Capture the cell that displays the provided text and extract its (X, Y) central coordinate. 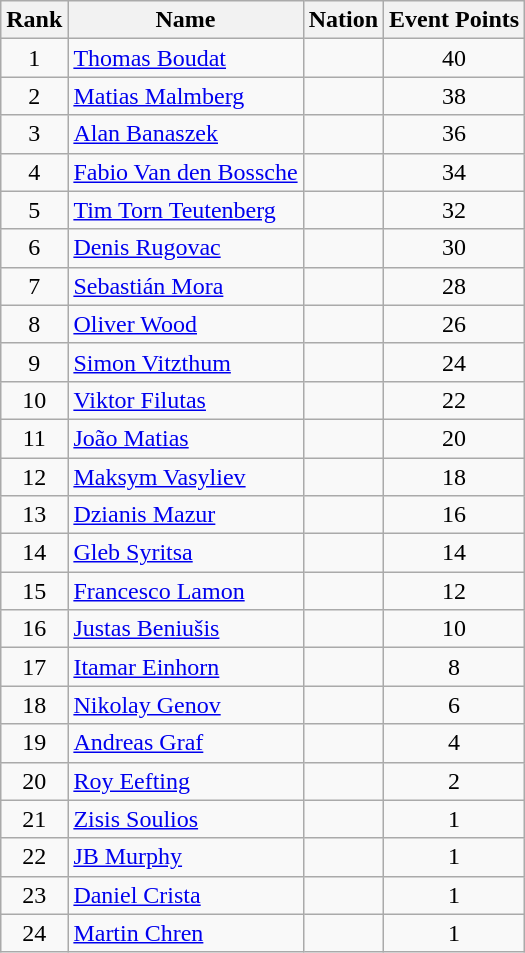
Name (186, 20)
JB Murphy (186, 857)
Daniel Crista (186, 895)
Andreas Graf (186, 743)
Roy Eefting (186, 781)
Alan Banaszek (186, 134)
21 (34, 819)
Fabio Van den Bossche (186, 172)
19 (34, 743)
36 (454, 134)
30 (454, 248)
23 (34, 895)
7 (34, 286)
15 (34, 591)
40 (454, 58)
Rank (34, 20)
Matias Malmberg (186, 96)
Thomas Boudat (186, 58)
Simon Vitzthum (186, 362)
3 (34, 134)
Itamar Einhorn (186, 667)
32 (454, 210)
Dzianis Mazur (186, 515)
Viktor Filutas (186, 400)
João Matias (186, 438)
13 (34, 515)
Event Points (454, 20)
Gleb Syritsa (186, 553)
Sebastián Mora (186, 286)
26 (454, 324)
34 (454, 172)
11 (34, 438)
Nikolay Genov (186, 705)
Tim Torn Teutenberg (186, 210)
28 (454, 286)
Francesco Lamon (186, 591)
Martin Chren (186, 933)
Nation (343, 20)
5 (34, 210)
Oliver Wood (186, 324)
38 (454, 96)
9 (34, 362)
17 (34, 667)
Denis Rugovac (186, 248)
Maksym Vasyliev (186, 477)
Zisis Soulios (186, 819)
Justas Beniušis (186, 629)
